Return the [X, Y] coordinate for the center point of the cell that contains the specified text.  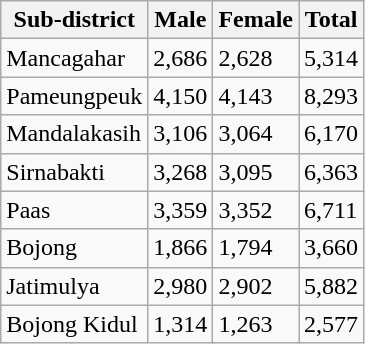
4,143 [256, 96]
2,980 [180, 286]
Pameungpeuk [74, 96]
1,314 [180, 324]
Bojong Kidul [74, 324]
Mandalakasih [74, 134]
2,902 [256, 286]
Jatimulya [74, 286]
1,866 [180, 248]
3,064 [256, 134]
8,293 [332, 96]
3,352 [256, 210]
5,314 [332, 58]
3,095 [256, 172]
3,359 [180, 210]
Female [256, 20]
2,577 [332, 324]
5,882 [332, 286]
2,686 [180, 58]
2,628 [256, 58]
6,363 [332, 172]
Paas [74, 210]
6,711 [332, 210]
3,106 [180, 134]
6,170 [332, 134]
Mancagahar [74, 58]
Sirnabakti [74, 172]
4,150 [180, 96]
Sub-district [74, 20]
3,268 [180, 172]
3,660 [332, 248]
Male [180, 20]
Total [332, 20]
1,794 [256, 248]
Bojong [74, 248]
1,263 [256, 324]
